From the cell containing the given text, extract its center point as [x, y] coordinate. 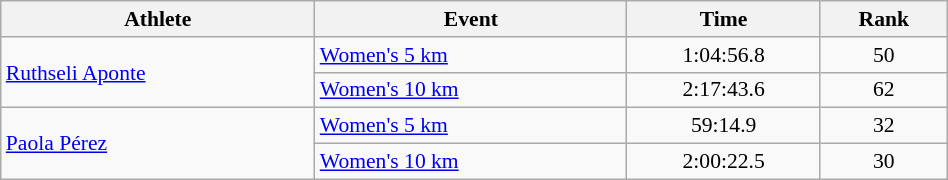
Event [471, 19]
Time [724, 19]
Athlete [158, 19]
59:14.9 [724, 126]
2:17:43.6 [724, 90]
Rank [884, 19]
50 [884, 55]
62 [884, 90]
Paola Pérez [158, 144]
Ruthseli Aponte [158, 72]
2:00:22.5 [724, 162]
30 [884, 162]
32 [884, 126]
1:04:56.8 [724, 55]
